Locate the cell with the specified text and output its [x, y] center coordinate. 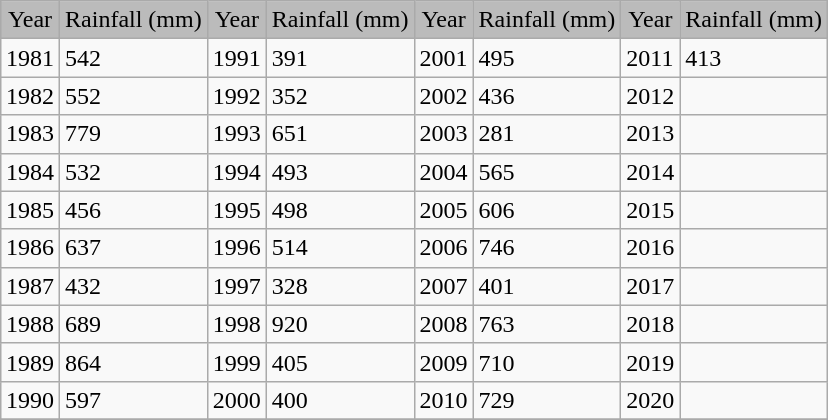
281 [547, 134]
2011 [650, 58]
1983 [30, 134]
2001 [444, 58]
514 [340, 248]
1988 [30, 324]
405 [340, 362]
864 [134, 362]
1986 [30, 248]
2015 [650, 210]
1999 [236, 362]
1994 [236, 172]
1982 [30, 96]
2009 [444, 362]
2002 [444, 96]
2006 [444, 248]
2007 [444, 286]
1989 [30, 362]
597 [134, 400]
2005 [444, 210]
1993 [236, 134]
552 [134, 96]
493 [340, 172]
432 [134, 286]
1981 [30, 58]
1998 [236, 324]
1984 [30, 172]
565 [547, 172]
1992 [236, 96]
495 [547, 58]
413 [754, 58]
1995 [236, 210]
689 [134, 324]
1991 [236, 58]
2008 [444, 324]
2013 [650, 134]
606 [547, 210]
637 [134, 248]
2017 [650, 286]
651 [340, 134]
2014 [650, 172]
2012 [650, 96]
1997 [236, 286]
2020 [650, 400]
391 [340, 58]
498 [340, 210]
456 [134, 210]
436 [547, 96]
2019 [650, 362]
729 [547, 400]
1987 [30, 286]
920 [340, 324]
746 [547, 248]
532 [134, 172]
328 [340, 286]
710 [547, 362]
542 [134, 58]
2003 [444, 134]
1996 [236, 248]
1990 [30, 400]
2004 [444, 172]
779 [134, 134]
1985 [30, 210]
401 [547, 286]
2010 [444, 400]
2018 [650, 324]
400 [340, 400]
2000 [236, 400]
2016 [650, 248]
352 [340, 96]
763 [547, 324]
